Return the [x, y] coordinate for the center point of the cell that contains the specified text.  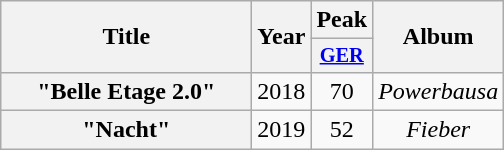
2018 [282, 91]
Powerbausa [438, 91]
"Belle Etage 2.0" [126, 91]
2019 [282, 130]
Title [126, 37]
Year [282, 37]
Album [438, 37]
GER [342, 56]
70 [342, 91]
52 [342, 130]
"Nacht" [126, 130]
Fieber [438, 130]
Peak [342, 20]
